For the text-containing cell, return its midpoint in [X, Y] coordinate format. 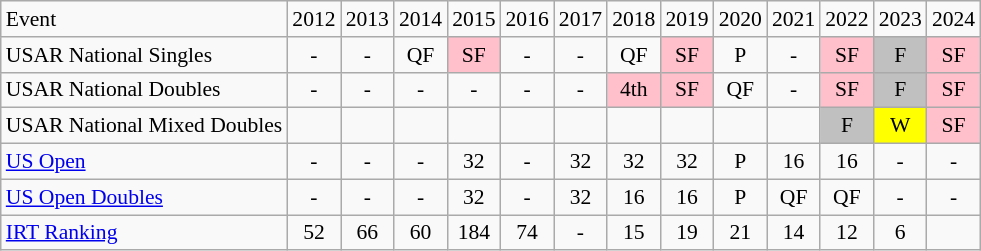
21 [740, 233]
6 [900, 233]
USAR National Doubles [144, 90]
74 [526, 233]
2017 [580, 19]
66 [368, 233]
2020 [740, 19]
2021 [794, 19]
W [900, 126]
USAR National Mixed Doubles [144, 126]
15 [634, 233]
IRT Ranking [144, 233]
60 [420, 233]
2016 [526, 19]
184 [474, 233]
2019 [686, 19]
12 [846, 233]
2023 [900, 19]
19 [686, 233]
4th [634, 90]
2012 [314, 19]
52 [314, 233]
2013 [368, 19]
2014 [420, 19]
2022 [846, 19]
USAR National Singles [144, 55]
Event [144, 19]
US Open [144, 162]
14 [794, 233]
2018 [634, 19]
2015 [474, 19]
2024 [954, 19]
US Open Doubles [144, 197]
